Return the [x, y] coordinate for the center point of the cell that contains the specified text.  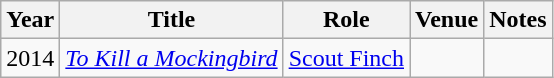
2014 [30, 58]
Title [172, 20]
Scout Finch [346, 58]
To Kill a Mockingbird [172, 58]
Role [346, 20]
Year [30, 20]
Notes [518, 20]
Venue [447, 20]
